Capture the cell that displays the provided text and extract its [X, Y] central coordinate. 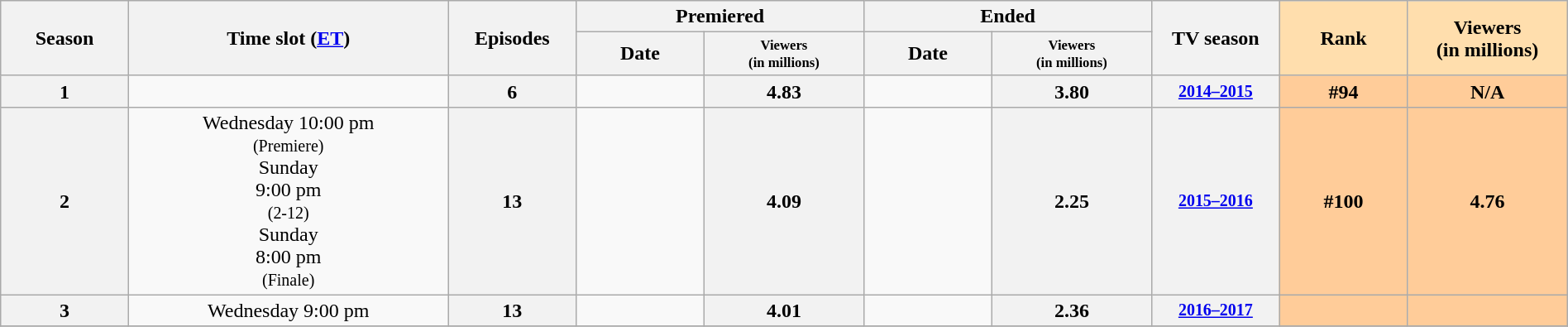
2016–2017 [1216, 310]
TV season [1216, 38]
Premiered [720, 17]
#94 [1343, 91]
2.36 [1072, 310]
3 [65, 310]
2.25 [1072, 200]
3.80 [1072, 91]
4.83 [784, 91]
Wednesday 9:00 pm [288, 310]
Episodes [513, 38]
2 [65, 200]
4.01 [784, 310]
Season [65, 38]
Wednesday 10:00 pm(Premiere)Sunday 9:00 pm(2-12)Sunday 8:00 pm(Finale) [288, 200]
#100 [1343, 200]
Ended [1008, 17]
1 [65, 91]
N/A [1487, 91]
2014–2015 [1216, 91]
2015–2016 [1216, 200]
4.09 [784, 200]
6 [513, 91]
Rank [1343, 38]
Time slot (ET) [288, 38]
4.76 [1487, 200]
